Capture the cell that displays the provided text and extract its (x, y) central coordinate. 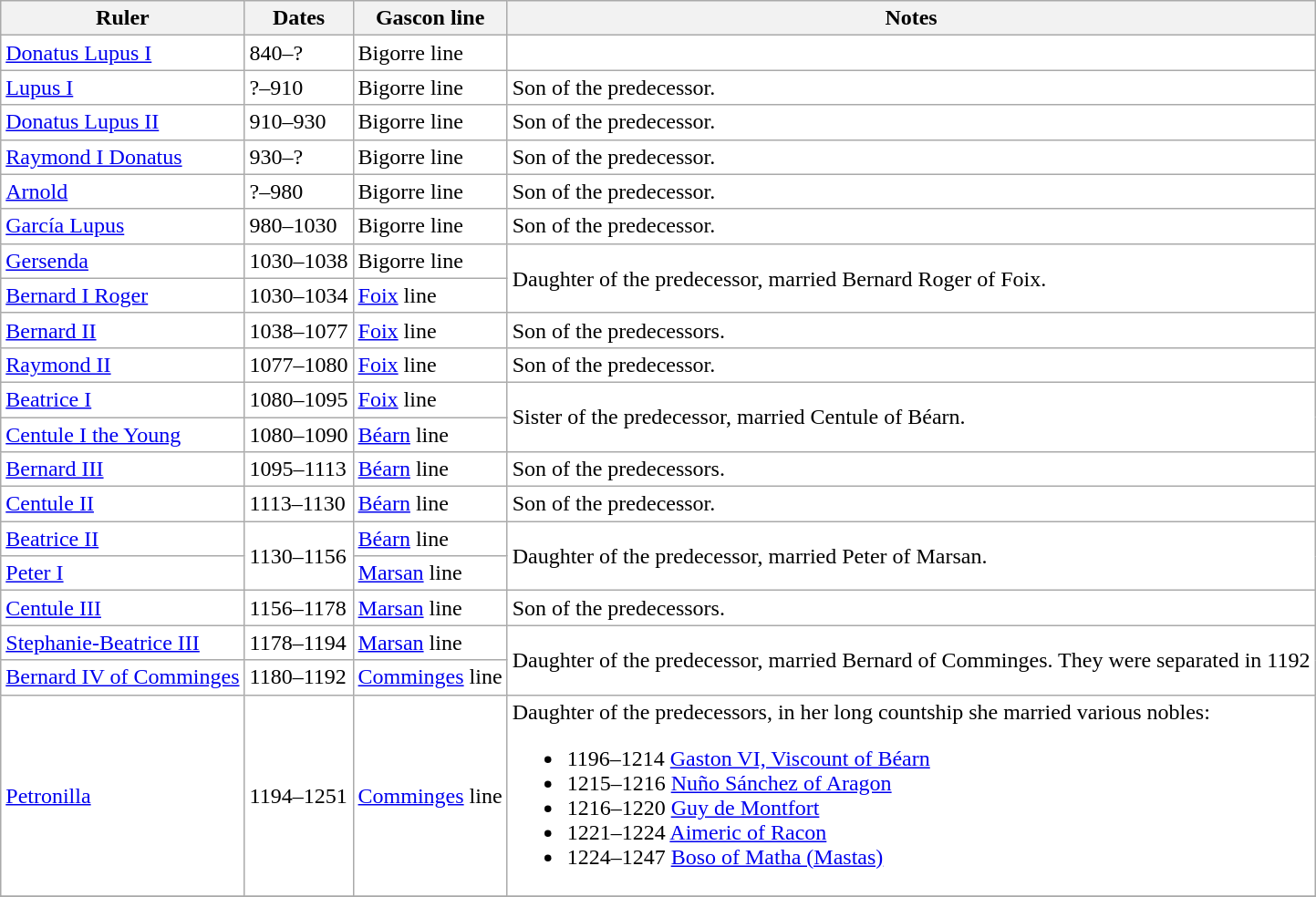
980–1030 (299, 226)
Bernard II (122, 330)
Stephanie-Beatrice III (122, 643)
1194–1251 (299, 795)
1077–1080 (299, 365)
Dates (299, 18)
Donatus Lupus II (122, 122)
Centule III (122, 608)
?–980 (299, 191)
Bernard III (122, 469)
1178–1194 (299, 643)
Donatus Lupus I (122, 53)
Gascon line (430, 18)
1030–1034 (299, 295)
840–? (299, 53)
1080–1090 (299, 435)
?–910 (299, 88)
Daughter of the predecessor, married Peter of Marsan. (911, 556)
1113–1130 (299, 504)
1156–1178 (299, 608)
Arnold (122, 191)
Daughter of the predecessor, married Bernard Roger of Foix. (911, 278)
Petronilla (122, 795)
1080–1095 (299, 399)
Daughter of the predecessor, married Bernard of Comminges. They were separated in 1192 (911, 660)
Beatrice II (122, 539)
1095–1113 (299, 469)
Bernard IV of Comminges (122, 677)
García Lupus (122, 226)
Peter I (122, 573)
910–930 (299, 122)
Raymond II (122, 365)
Sister of the predecessor, married Centule of Béarn. (911, 417)
1180–1192 (299, 677)
Lupus I (122, 88)
Centule I the Young (122, 435)
Ruler (122, 18)
Beatrice I (122, 399)
1038–1077 (299, 330)
Bernard I Roger (122, 295)
Gersenda (122, 261)
Centule II (122, 504)
Notes (911, 18)
Raymond I Donatus (122, 157)
930–? (299, 157)
1030–1038 (299, 261)
1130–1156 (299, 556)
